Determine the [X, Y] coordinate at the center of the cell enclosing the given text.  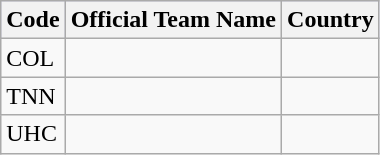
UHC [33, 134]
Country [331, 20]
TNN [33, 96]
Official Team Name [173, 20]
COL [33, 58]
Code [33, 20]
